Scan for the cell matching the given text and deliver its [X, Y] coordinate at center. 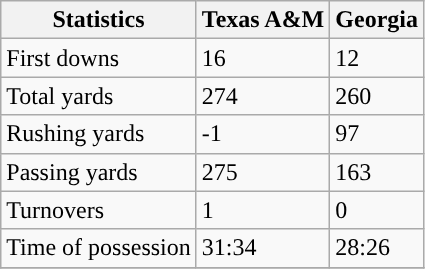
First downs [99, 58]
16 [263, 58]
Passing yards [99, 172]
260 [377, 96]
Turnovers [99, 210]
Texas A&M [263, 20]
275 [263, 172]
28:26 [377, 248]
Rushing yards [99, 134]
Statistics [99, 20]
Time of possession [99, 248]
0 [377, 210]
31:34 [263, 248]
Georgia [377, 20]
274 [263, 96]
1 [263, 210]
-1 [263, 134]
97 [377, 134]
12 [377, 58]
163 [377, 172]
Total yards [99, 96]
